Search for the cell housing the specified text and yield its (x, y) center coordinate. 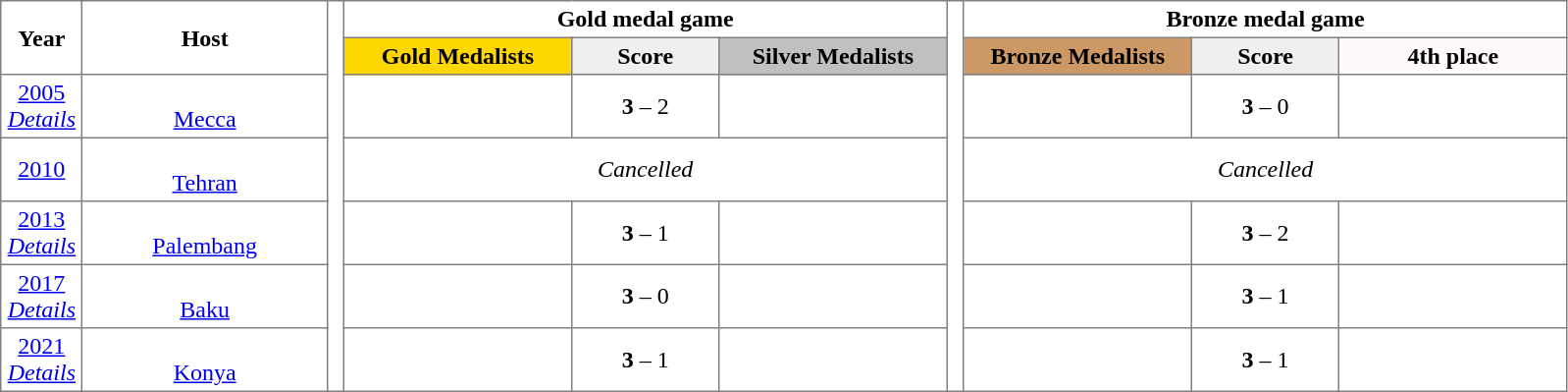
2005Details (41, 106)
Gold Medalists (457, 56)
Baku (204, 296)
Konya (204, 360)
2013Details (41, 233)
Mecca (204, 106)
2017Details (41, 296)
Host (204, 37)
4th place (1452, 56)
Year (41, 37)
2021Details (41, 360)
Tehran (204, 169)
Bronze medal game (1266, 20)
Palembang (204, 233)
2010 (41, 169)
Gold medal game (646, 20)
Bronze Medalists (1077, 56)
Silver Medalists (832, 56)
